Provide the [x, y] coordinate of the cell's center where the given text is located.  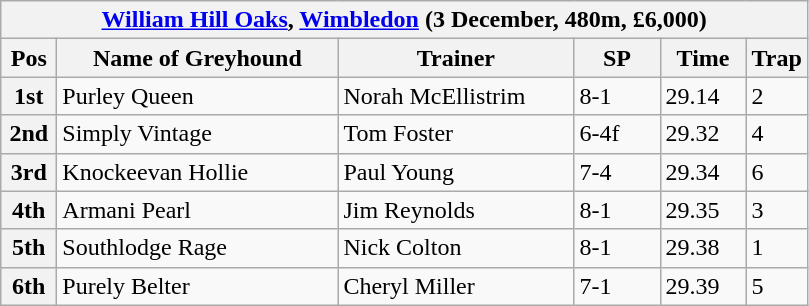
Trainer [456, 58]
5 [776, 286]
5th [29, 248]
Norah McEllistrim [456, 96]
29.32 [703, 134]
6 [776, 172]
Trap [776, 58]
Time [703, 58]
Purely Belter [198, 286]
29.38 [703, 248]
William Hill Oaks, Wimbledon (3 December, 480m, £6,000) [404, 20]
29.35 [703, 210]
4 [776, 134]
Southlodge Rage [198, 248]
2 [776, 96]
6th [29, 286]
Jim Reynolds [456, 210]
4th [29, 210]
7-4 [617, 172]
29.39 [703, 286]
SP [617, 58]
1 [776, 248]
3 [776, 210]
29.34 [703, 172]
Name of Greyhound [198, 58]
7-1 [617, 286]
Armani Pearl [198, 210]
29.14 [703, 96]
Nick Colton [456, 248]
Cheryl Miller [456, 286]
3rd [29, 172]
Pos [29, 58]
1st [29, 96]
Simply Vintage [198, 134]
Purley Queen [198, 96]
6-4f [617, 134]
Tom Foster [456, 134]
Paul Young [456, 172]
Knockeevan Hollie [198, 172]
2nd [29, 134]
